Scan for the cell matching the given text and deliver its (X, Y) coordinate at center. 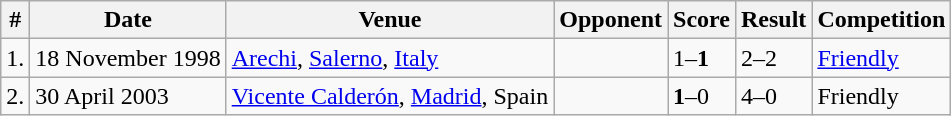
Competition (882, 20)
2–2 (773, 58)
Venue (390, 20)
1–0 (702, 96)
Result (773, 20)
1–1 (702, 58)
4–0 (773, 96)
Date (128, 20)
2. (16, 96)
Opponent (611, 20)
Score (702, 20)
18 November 1998 (128, 58)
1. (16, 58)
30 April 2003 (128, 96)
Vicente Calderón, Madrid, Spain (390, 96)
Arechi, Salerno, Italy (390, 58)
# (16, 20)
